Identify which cell holds the provided text, then report its [x, y] central coordinate. 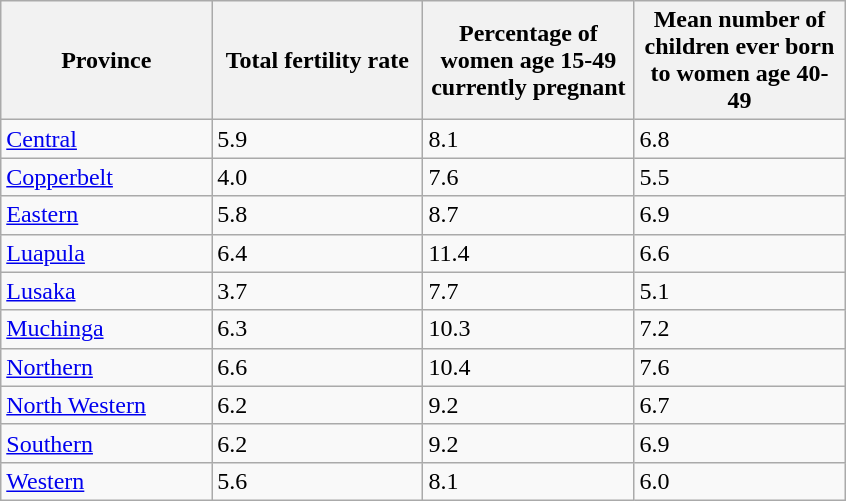
3.7 [318, 291]
Muchinga [106, 329]
10.3 [528, 329]
Western [106, 481]
7.7 [528, 291]
8.7 [528, 215]
7.2 [740, 329]
5.8 [318, 215]
Percentage of women age 15-49 currently pregnant [528, 60]
5.6 [318, 481]
Southern [106, 443]
Central [106, 139]
5.5 [740, 177]
Total fertility rate [318, 60]
6.4 [318, 253]
10.4 [528, 367]
Lusaka [106, 291]
Mean number of children ever born to women age 40-49 [740, 60]
5.1 [740, 291]
Province [106, 60]
6.7 [740, 405]
North Western [106, 405]
5.9 [318, 139]
Luapula [106, 253]
6.3 [318, 329]
4.0 [318, 177]
Eastern [106, 215]
6.8 [740, 139]
6.0 [740, 481]
Copperbelt [106, 177]
11.4 [528, 253]
Northern [106, 367]
